Capture the cell that displays the provided text and extract its (X, Y) central coordinate. 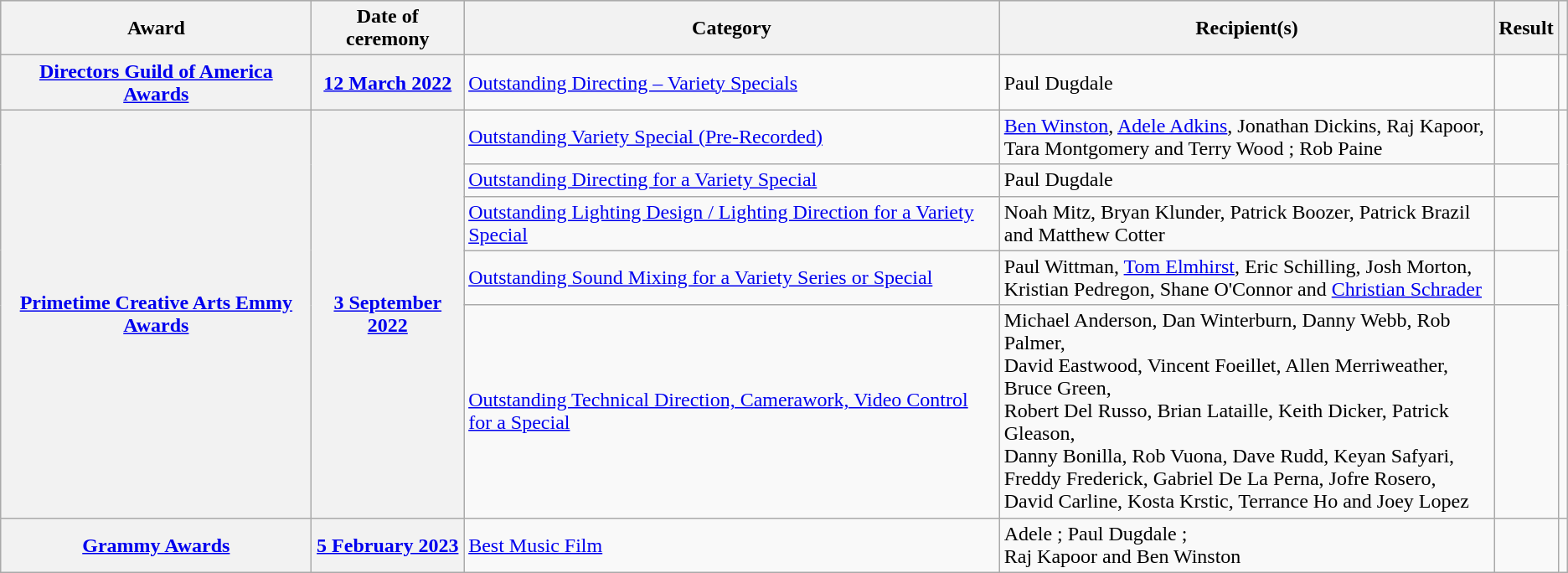
Outstanding Directing for a Variety Special (732, 180)
Outstanding Technical Direction, Camerawork, Video Control for a Special (732, 411)
Ben Winston, Adele Adkins, Jonathan Dickins, Raj Kapoor, Tara Montgomery and Terry Wood ; Rob Paine (1246, 137)
5 February 2023 (388, 545)
Date of ceremony (388, 28)
Adele ; Paul Dugdale ; Raj Kapoor and Ben Winston (1246, 545)
Award (156, 28)
3 September 2022 (388, 313)
Result (1526, 28)
Noah Mitz, Bryan Klunder, Patrick Boozer, Patrick Brazil and Matthew Cotter (1246, 223)
Directors Guild of America Awards (156, 82)
Outstanding Lighting Design / Lighting Direction for a Variety Special (732, 223)
Outstanding Sound Mixing for a Variety Series or Special (732, 278)
Category (732, 28)
12 March 2022 (388, 82)
Grammy Awards (156, 545)
Outstanding Variety Special (Pre-Recorded) (732, 137)
Paul Wittman, Tom Elmhirst, Eric Schilling, Josh Morton, Kristian Pedregon, Shane O'Connor and Christian Schrader (1246, 278)
Outstanding Directing – Variety Specials (732, 82)
Best Music Film (732, 545)
Recipient(s) (1246, 28)
Primetime Creative Arts Emmy Awards (156, 313)
